Return [X, Y] of the center of cell containing provided text 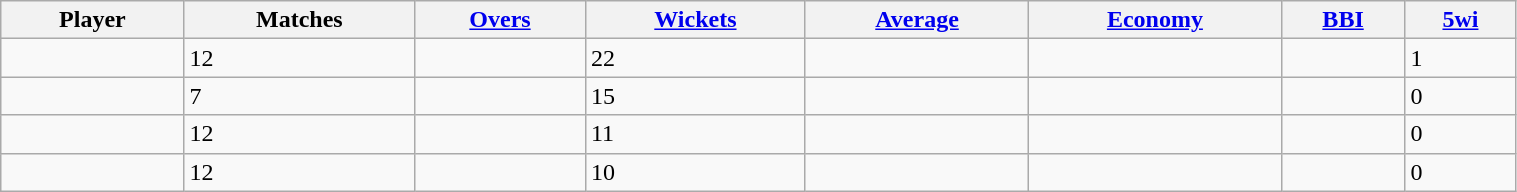
Player [92, 20]
11 [695, 134]
22 [695, 58]
15 [695, 96]
Average [916, 20]
Overs [500, 20]
7 [300, 96]
1 [1460, 58]
5wi [1460, 20]
BBI [1343, 20]
Economy [1156, 20]
10 [695, 172]
Wickets [695, 20]
Matches [300, 20]
